Search for the cell housing the specified text and yield its [X, Y] center coordinate. 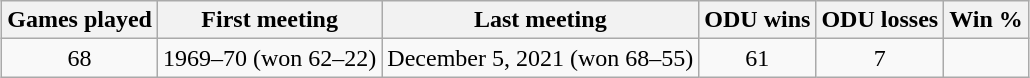
December 5, 2021 (won 68–55) [540, 58]
Last meeting [540, 20]
68 [80, 58]
Win % [986, 20]
7 [880, 58]
1969–70 (won 62–22) [269, 58]
ODU wins [758, 20]
61 [758, 58]
ODU losses [880, 20]
First meeting [269, 20]
Games played [80, 20]
